Extract the (X, Y) coordinate from the center of the cell holding the provided text.  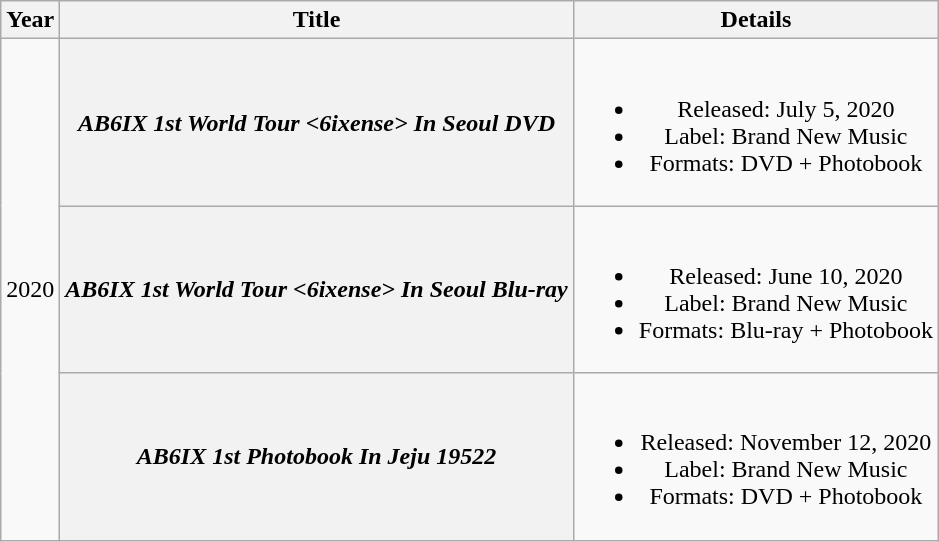
2020 (30, 290)
Title (316, 20)
Released: November 12, 2020Label: Brand New MusicFormats: DVD + Photobook (756, 456)
AB6IX 1st World Tour <6ixense> In Seoul Blu-ray (316, 290)
AB6IX 1st World Tour <6ixense> In Seoul DVD (316, 122)
Year (30, 20)
Released: June 10, 2020Label: Brand New MusicFormats: Blu-ray + Photobook (756, 290)
Released: July 5, 2020Label: Brand New MusicFormats: DVD + Photobook (756, 122)
Details (756, 20)
AB6IX 1st Photobook In Jeju 19522 (316, 456)
